Locate the cell with the specified text and output its [x, y] center coordinate. 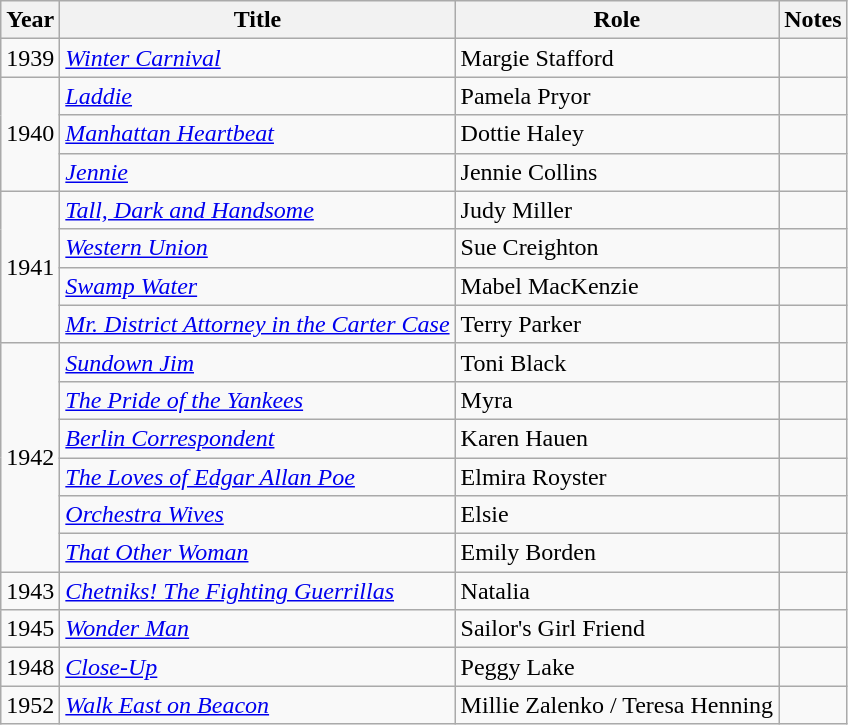
1941 [30, 267]
Jennie Collins [617, 172]
Berlin Correspondent [258, 438]
1945 [30, 629]
Orchestra Wives [258, 515]
1939 [30, 58]
Judy Miller [617, 210]
Tall, Dark and Handsome [258, 210]
Laddie [258, 96]
Title [258, 20]
Pamela Pryor [617, 96]
Peggy Lake [617, 667]
1948 [30, 667]
Margie Stafford [617, 58]
Sue Creighton [617, 248]
Manhattan Heartbeat [258, 134]
Walk East on Beacon [258, 705]
The Pride of the Yankees [258, 400]
Swamp Water [258, 286]
1940 [30, 134]
Close-Up [258, 667]
Mabel MacKenzie [617, 286]
Western Union [258, 248]
Terry Parker [617, 324]
Elmira Royster [617, 477]
Sundown Jim [258, 362]
Natalia [617, 591]
Wonder Man [258, 629]
Role [617, 20]
Notes [813, 20]
Emily Borden [617, 553]
Sailor's Girl Friend [617, 629]
Myra [617, 400]
1952 [30, 705]
Toni Black [617, 362]
Elsie [617, 515]
1942 [30, 457]
The Loves of Edgar Allan Poe [258, 477]
Millie Zalenko / Teresa Henning [617, 705]
1943 [30, 591]
Winter Carnival [258, 58]
Karen Hauen [617, 438]
Chetniks! The Fighting Guerrillas [258, 591]
Jennie [258, 172]
Dottie Haley [617, 134]
That Other Woman [258, 553]
Mr. District Attorney in the Carter Case [258, 324]
Year [30, 20]
